Find where the given text appears and provide that cell's center as [X, Y] coordinate. 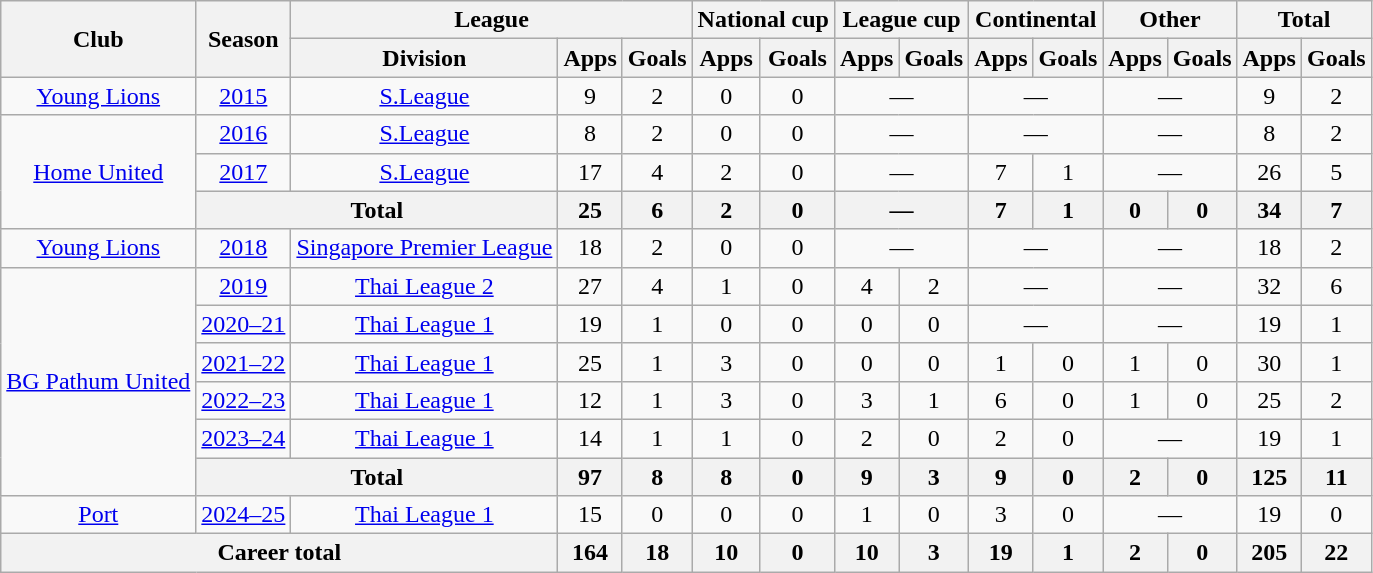
2022–23 [244, 400]
2017 [244, 172]
2021–22 [244, 362]
Home United [98, 172]
2019 [244, 286]
League cup [901, 20]
Club [98, 39]
League [492, 20]
Continental [1036, 20]
34 [1269, 210]
22 [1336, 553]
11 [1336, 477]
Other [1170, 20]
Thai League 2 [424, 286]
26 [1269, 172]
205 [1269, 553]
32 [1269, 286]
27 [590, 286]
2015 [244, 96]
164 [590, 553]
National cup [763, 20]
Division [424, 58]
2024–25 [244, 515]
30 [1269, 362]
Career total [280, 553]
2016 [244, 134]
97 [590, 477]
BG Pathum United [98, 381]
Singapore Premier League [424, 248]
2020–21 [244, 324]
12 [590, 400]
14 [590, 438]
Port [98, 515]
17 [590, 172]
2018 [244, 248]
2023–24 [244, 438]
Season [244, 39]
15 [590, 515]
5 [1336, 172]
125 [1269, 477]
